Locate the cell with the specified text and output its [x, y] center coordinate. 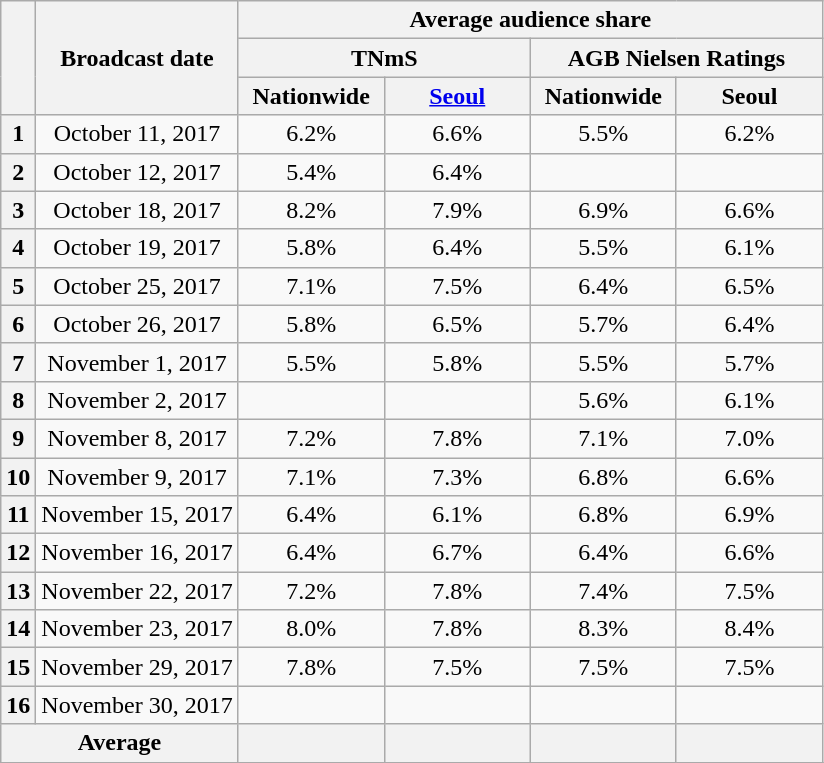
November 22, 2017 [137, 591]
November 23, 2017 [137, 629]
8.4% [749, 629]
November 16, 2017 [137, 553]
1 [18, 134]
October 25, 2017 [137, 286]
11 [18, 515]
Average audience share [530, 20]
16 [18, 705]
October 11, 2017 [137, 134]
4 [18, 248]
November 29, 2017 [137, 667]
November 9, 2017 [137, 477]
November 30, 2017 [137, 705]
15 [18, 667]
Broadcast date [137, 58]
November 2, 2017 [137, 400]
6.7% [457, 553]
November 15, 2017 [137, 515]
October 18, 2017 [137, 210]
AGB Nielsen Ratings [676, 58]
8 [18, 400]
9 [18, 438]
7.4% [603, 591]
7.0% [749, 438]
November 8, 2017 [137, 438]
12 [18, 553]
8.0% [311, 629]
2 [18, 172]
6 [18, 324]
13 [18, 591]
7.3% [457, 477]
10 [18, 477]
7.9% [457, 210]
October 12, 2017 [137, 172]
8.3% [603, 629]
5.6% [603, 400]
14 [18, 629]
TNmS [384, 58]
November 1, 2017 [137, 362]
5.4% [311, 172]
7 [18, 362]
5 [18, 286]
8.2% [311, 210]
Average [120, 743]
October 19, 2017 [137, 248]
October 26, 2017 [137, 324]
3 [18, 210]
